For the text-containing cell, return its midpoint in (x, y) coordinate format. 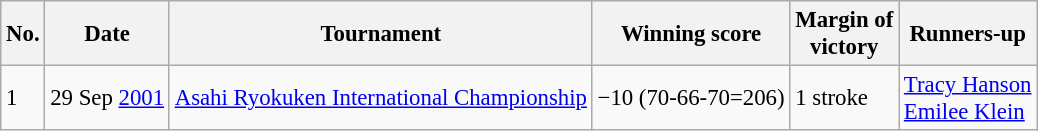
Runners-up (968, 34)
Winning score (691, 34)
29 Sep 2001 (107, 98)
Date (107, 34)
Asahi Ryokuken International Championship (380, 98)
−10 (70-66-70=206) (691, 98)
Tournament (380, 34)
1 (23, 98)
1 stroke (844, 98)
No. (23, 34)
Tracy Hanson Emilee Klein (968, 98)
Margin of victory (844, 34)
